Scan for the cell matching the given text and deliver its [x, y] coordinate at center. 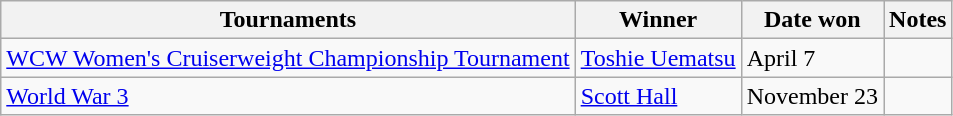
Toshie Uematsu [658, 58]
Scott Hall [658, 96]
World War 3 [288, 96]
April 7 [812, 58]
WCW Women's Cruiserweight Championship Tournament [288, 58]
November 23 [812, 96]
Notes [918, 20]
Winner [658, 20]
Date won [812, 20]
Tournaments [288, 20]
